Find where the given text appears and provide that cell's center as (x, y) coordinate. 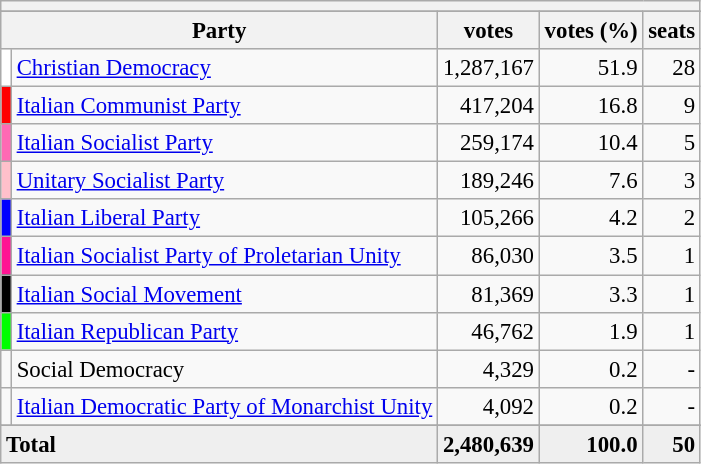
4,329 (489, 369)
7.6 (591, 181)
51.9 (591, 68)
Italian Republican Party (224, 331)
votes (489, 31)
46,762 (489, 331)
Italian Socialist Party (224, 143)
4.2 (591, 219)
1.9 (591, 331)
10.4 (591, 143)
1,287,167 (489, 68)
seats (672, 31)
3 (672, 181)
417,204 (489, 106)
259,174 (489, 143)
Italian Democratic Party of Monarchist Unity (224, 406)
81,369 (489, 294)
16.8 (591, 106)
100.0 (591, 444)
2 (672, 219)
Party (220, 31)
3.3 (591, 294)
votes (%) (591, 31)
3.5 (591, 256)
5 (672, 143)
Italian Communist Party (224, 106)
Social Democracy (224, 369)
189,246 (489, 181)
Italian Liberal Party (224, 219)
50 (672, 444)
86,030 (489, 256)
9 (672, 106)
105,266 (489, 219)
Italian Social Movement (224, 294)
4,092 (489, 406)
Italian Socialist Party of Proletarian Unity (224, 256)
Christian Democracy (224, 68)
Total (220, 444)
2,480,639 (489, 444)
28 (672, 68)
Unitary Socialist Party (224, 181)
